Detect which cell encompasses the target text, then output its (x, y) center coordinate. 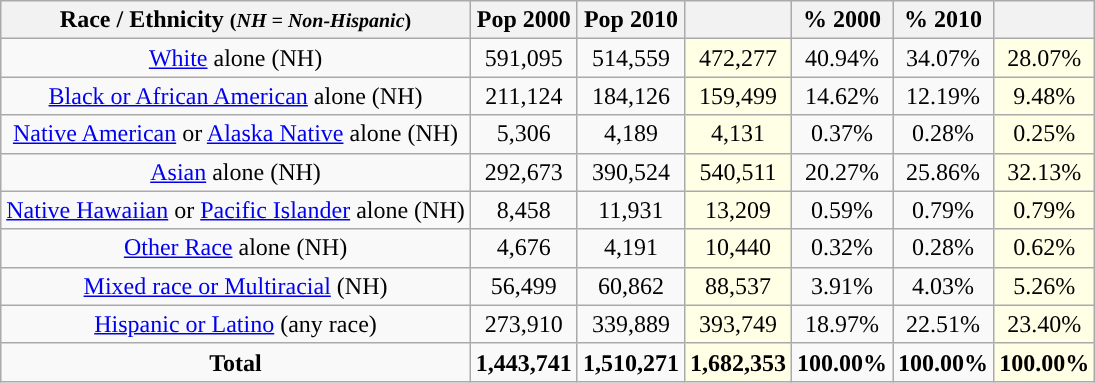
20.27% (842, 172)
Native Hawaiian or Pacific Islander alone (NH) (236, 210)
25.86% (944, 172)
540,511 (738, 172)
Total (236, 362)
0.32% (842, 248)
12.19% (944, 96)
13,209 (738, 210)
8,458 (524, 210)
% 2010 (944, 20)
32.13% (1044, 172)
472,277 (738, 58)
Pop 2010 (630, 20)
60,862 (630, 286)
3.91% (842, 286)
% 2000 (842, 20)
184,126 (630, 96)
390,524 (630, 172)
0.62% (1044, 248)
514,559 (630, 58)
Native American or Alaska Native alone (NH) (236, 134)
4.03% (944, 286)
11,931 (630, 210)
1,443,741 (524, 362)
292,673 (524, 172)
159,499 (738, 96)
28.07% (1044, 58)
4,131 (738, 134)
4,676 (524, 248)
34.07% (944, 58)
273,910 (524, 324)
393,749 (738, 324)
Black or African American alone (NH) (236, 96)
23.40% (1044, 324)
4,189 (630, 134)
Other Race alone (NH) (236, 248)
0.59% (842, 210)
211,124 (524, 96)
Hispanic or Latino (any race) (236, 324)
1,510,271 (630, 362)
Mixed race or Multiracial (NH) (236, 286)
14.62% (842, 96)
339,889 (630, 324)
10,440 (738, 248)
5,306 (524, 134)
18.97% (842, 324)
40.94% (842, 58)
22.51% (944, 324)
9.48% (1044, 96)
0.37% (842, 134)
White alone (NH) (236, 58)
591,095 (524, 58)
Pop 2000 (524, 20)
Asian alone (NH) (236, 172)
88,537 (738, 286)
56,499 (524, 286)
Race / Ethnicity (NH = Non-Hispanic) (236, 20)
1,682,353 (738, 362)
0.25% (1044, 134)
4,191 (630, 248)
5.26% (1044, 286)
